Pinpoint the cell where the given text exists, returning its (x, y) midpoint coordinate. 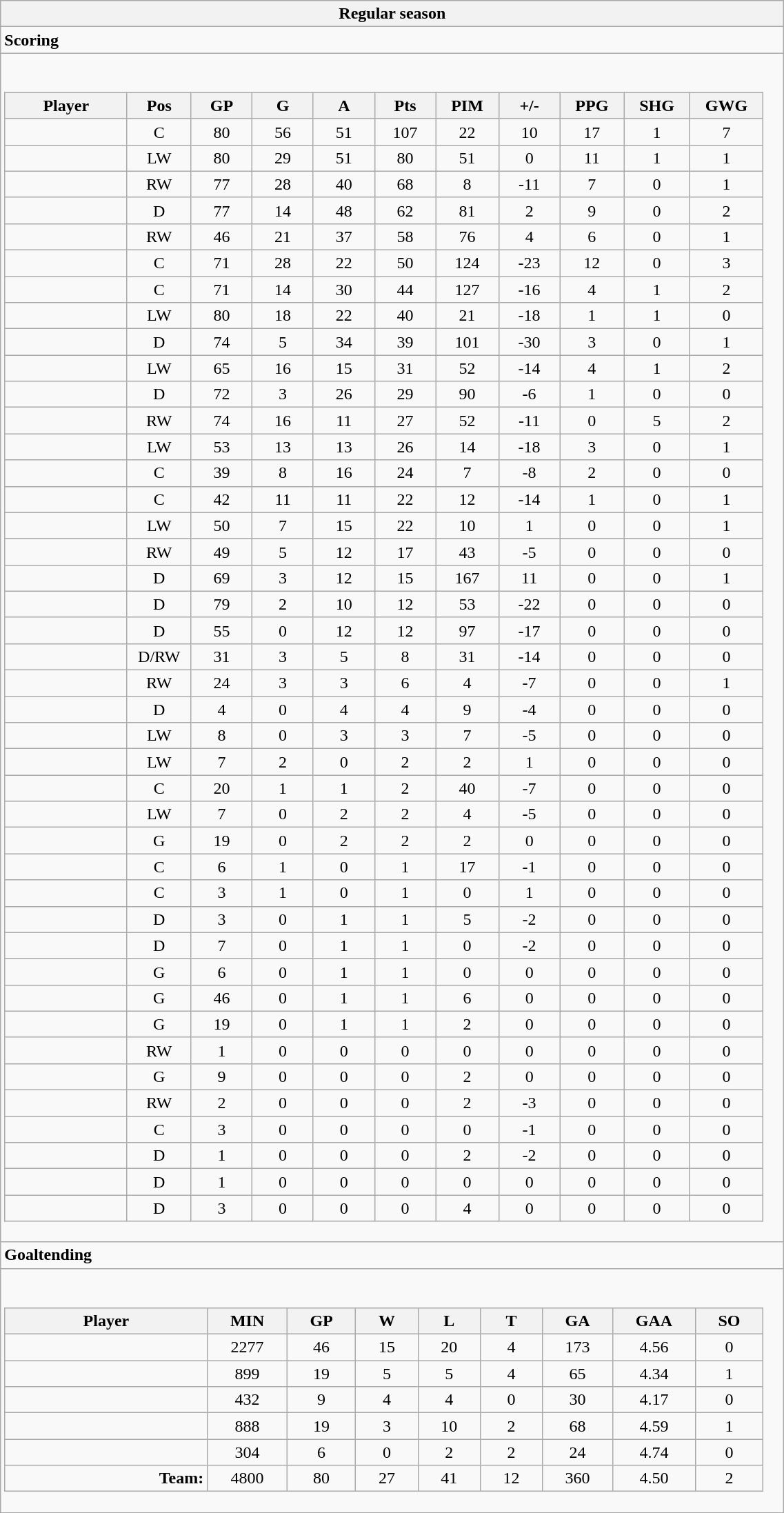
97 (468, 630)
Regular season (392, 14)
A (343, 106)
-22 (530, 604)
72 (222, 394)
Pts (405, 106)
43 (468, 552)
Team: (106, 1479)
432 (248, 1400)
PPG (592, 106)
899 (248, 1374)
-3 (530, 1103)
888 (248, 1426)
304 (248, 1452)
-4 (530, 710)
4.56 (654, 1347)
GWG (726, 106)
SO (729, 1321)
127 (468, 290)
4.50 (654, 1479)
4.34 (654, 1374)
173 (578, 1347)
-23 (530, 263)
D/RW (159, 657)
Pos (159, 106)
76 (468, 237)
81 (468, 210)
124 (468, 263)
4.59 (654, 1426)
62 (405, 210)
107 (405, 132)
2277 (248, 1347)
49 (222, 552)
34 (343, 342)
T (511, 1321)
18 (283, 316)
SHG (656, 106)
-17 (530, 630)
-30 (530, 342)
Goaltending (392, 1255)
55 (222, 630)
-6 (530, 394)
360 (578, 1479)
-16 (530, 290)
42 (222, 499)
MIN (248, 1321)
-8 (530, 473)
101 (468, 342)
79 (222, 604)
4.74 (654, 1452)
44 (405, 290)
41 (449, 1479)
69 (222, 578)
4.17 (654, 1400)
PIM (468, 106)
56 (283, 132)
90 (468, 394)
+/- (530, 106)
Scoring (392, 40)
58 (405, 237)
GA (578, 1321)
4800 (248, 1479)
48 (343, 210)
167 (468, 578)
37 (343, 237)
GAA (654, 1321)
W (387, 1321)
L (449, 1321)
